Locate the cell with the specified text and output its [X, Y] center coordinate. 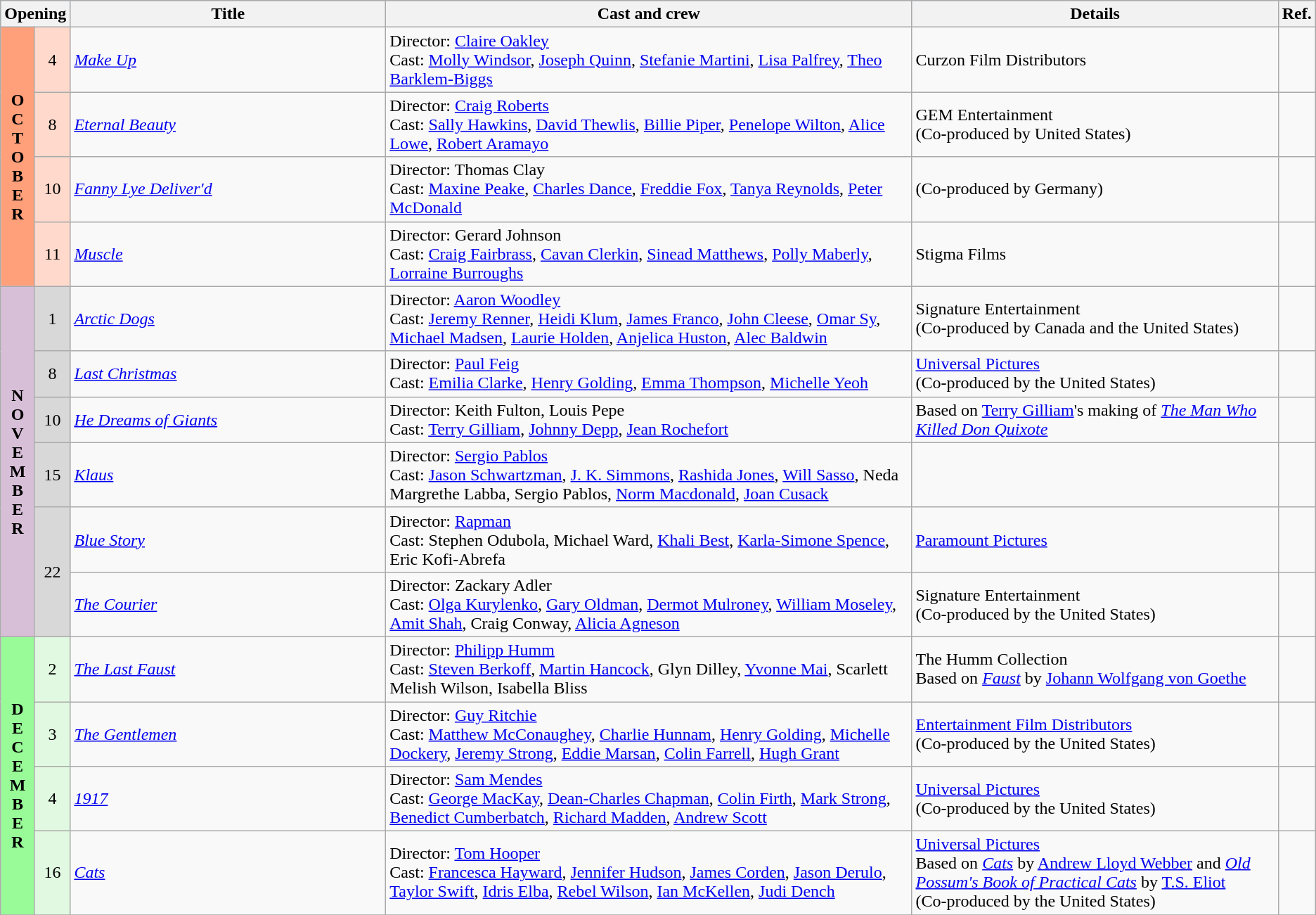
Arctic Dogs [228, 319]
The Last Faust [228, 669]
Cats [228, 874]
The Courier [228, 604]
3 [52, 734]
(Co-produced by Germany) [1095, 189]
GEM Entertainment (Co-produced by United States) [1095, 124]
Eternal Beauty [228, 124]
Universal Pictures Based on Cats by Andrew Lloyd Webber and Old Possum's Book of Practical Cats by T.S. Eliot (Co-produced by the United States) [1095, 874]
Details [1095, 14]
The Gentlemen [228, 734]
Director: Paul Feig Cast: Emilia Clarke, Henry Golding, Emma Thompson, Michelle Yeoh [649, 374]
Signature Entertainment (Co-produced by Canada and the United States) [1095, 319]
Paramount Pictures [1095, 539]
Title [228, 14]
Fanny Lye Deliver'd [228, 189]
Stigma Films [1095, 254]
Director: Claire Oakley Cast: Molly Windsor, Joseph Quinn, Stefanie Martini, Lisa Palfrey, Theo Barklem-Biggs [649, 60]
Director: Keith Fulton, Louis Pepe Cast: Terry Gilliam, Johnny Depp, Jean Rochefort [649, 419]
Director: Gerard Johnson Cast: Craig Fairbrass, Cavan Clerkin, Sinead Matthews, Polly Maberly, Lorraine Burroughs [649, 254]
OCTOBER [18, 157]
Last Christmas [228, 374]
1917 [228, 799]
Director: Rapman Cast: Stephen Odubola, Michael Ward, Khali Best, Karla-Simone Spence, Eric Kofi-Abrefa [649, 539]
Blue Story [228, 539]
Muscle [228, 254]
Director: Philipp Humm Cast: Steven Berkoff, Martin Hancock, Glyn Dilley, Yvonne Mai, Scarlett Melish Wilson, Isabella Bliss [649, 669]
Director: Thomas Clay Cast: Maxine Peake, Charles Dance, Freddie Fox, Tanya Reynolds, Peter McDonald [649, 189]
Director: Zackary Adler Cast: Olga Kurylenko, Gary Oldman, Dermot Mulroney, William Moseley, Amit Shah, Craig Conway, Alicia Agneson [649, 604]
15 [52, 475]
Director: Craig Roberts Cast: Sally Hawkins, David Thewlis, Billie Piper, Penelope Wilton, Alice Lowe, Robert Aramayo [649, 124]
DECEMBER [18, 775]
The Humm Collection Based on Faust by Johann Wolfgang von Goethe [1095, 669]
16 [52, 874]
11 [52, 254]
1 [52, 319]
Ref. [1296, 14]
NOVEMBER [18, 461]
Make Up [228, 60]
Opening [35, 14]
Signature Entertainment (Co-produced by the United States) [1095, 604]
He Dreams of Giants [228, 419]
2 [52, 669]
22 [52, 572]
Based on Terry Gilliam's making of The Man Who Killed Don Quixote [1095, 419]
Curzon Film Distributors [1095, 60]
Cast and crew [649, 14]
Entertainment Film Distributors (Co-produced by the United States) [1095, 734]
Klaus [228, 475]
Director: Sam Mendes Cast: George MacKay, Dean-Charles Chapman, Colin Firth, Mark Strong, Benedict Cumberbatch, Richard Madden, Andrew Scott [649, 799]
